Extract the (x, y) coordinate from the center of the cell holding the provided text.  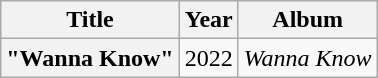
"Wanna Know" (90, 58)
Album (308, 20)
Year (208, 20)
Title (90, 20)
Wanna Know (308, 58)
2022 (208, 58)
